Return [X, Y] of the center of cell containing provided text 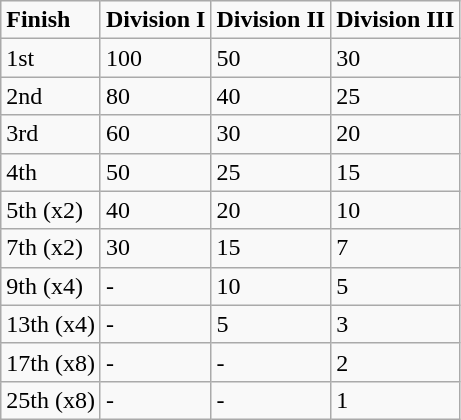
3 [396, 324]
80 [155, 96]
7 [396, 248]
Finish [51, 20]
13th (x4) [51, 324]
25th (x8) [51, 400]
4th [51, 172]
5th (x2) [51, 210]
2 [396, 362]
100 [155, 58]
1st [51, 58]
Division II [271, 20]
Division III [396, 20]
3rd [51, 134]
Division I [155, 20]
9th (x4) [51, 286]
2nd [51, 96]
1 [396, 400]
17th (x8) [51, 362]
7th (x2) [51, 248]
60 [155, 134]
